Return (X, Y) of the center of cell containing provided text 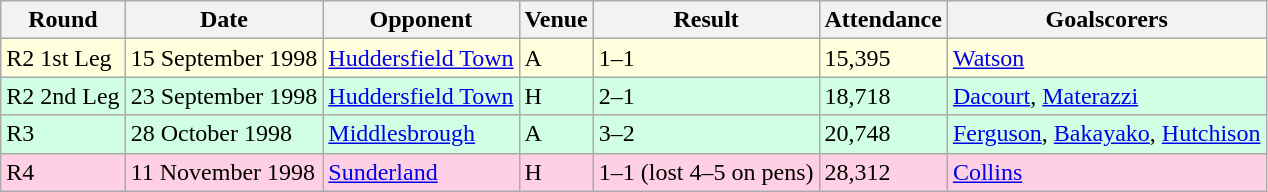
Watson (1106, 58)
Ferguson, Bakayako, Hutchison (1106, 134)
Goalscorers (1106, 20)
Venue (556, 20)
Collins (1106, 172)
15,395 (883, 58)
R2 1st Leg (63, 58)
1–1 (lost 4–5 on pens) (706, 172)
23 September 1998 (224, 96)
28 October 1998 (224, 134)
20,748 (883, 134)
R4 (63, 172)
15 September 1998 (224, 58)
Middlesbrough (421, 134)
2–1 (706, 96)
11 November 1998 (224, 172)
Opponent (421, 20)
R3 (63, 134)
18,718 (883, 96)
Result (706, 20)
Round (63, 20)
Attendance (883, 20)
R2 2nd Leg (63, 96)
Date (224, 20)
28,312 (883, 172)
Dacourt, Materazzi (1106, 96)
1–1 (706, 58)
Sunderland (421, 172)
3–2 (706, 134)
